Capture the cell that displays the provided text and extract its [X, Y] central coordinate. 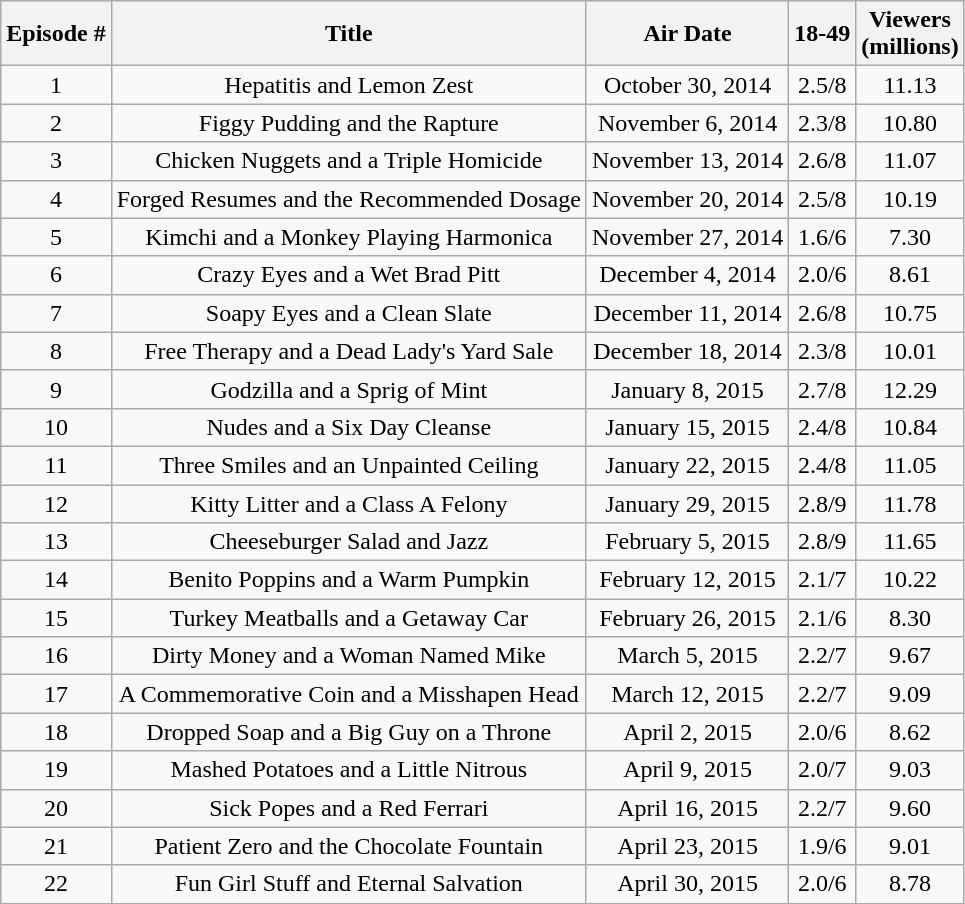
12.29 [910, 389]
11.13 [910, 85]
7 [56, 313]
9.03 [910, 770]
10.75 [910, 313]
22 [56, 884]
Episode # [56, 34]
2.0/7 [822, 770]
December 11, 2014 [687, 313]
2 [56, 123]
11.65 [910, 542]
10.19 [910, 199]
February 26, 2015 [687, 618]
Benito Poppins and a Warm Pumpkin [348, 580]
Dirty Money and a Woman Named Mike [348, 656]
8.61 [910, 275]
Free Therapy and a Dead Lady's Yard Sale [348, 351]
March 12, 2015 [687, 694]
8.62 [910, 732]
9.09 [910, 694]
1.6/6 [822, 237]
3 [56, 161]
18 [56, 732]
18-49 [822, 34]
March 5, 2015 [687, 656]
Figgy Pudding and the Rapture [348, 123]
20 [56, 808]
6 [56, 275]
Viewers(millions) [910, 34]
November 13, 2014 [687, 161]
21 [56, 846]
9.60 [910, 808]
Chicken Nuggets and a Triple Homicide [348, 161]
10.84 [910, 427]
January 15, 2015 [687, 427]
4 [56, 199]
11.07 [910, 161]
November 6, 2014 [687, 123]
14 [56, 580]
December 18, 2014 [687, 351]
January 8, 2015 [687, 389]
January 22, 2015 [687, 465]
8.78 [910, 884]
9 [56, 389]
2.1/7 [822, 580]
Air Date [687, 34]
12 [56, 503]
April 2, 2015 [687, 732]
11.78 [910, 503]
9.01 [910, 846]
10 [56, 427]
April 9, 2015 [687, 770]
10.22 [910, 580]
16 [56, 656]
Soapy Eyes and a Clean Slate [348, 313]
April 30, 2015 [687, 884]
Hepatitis and Lemon Zest [348, 85]
10.01 [910, 351]
10.80 [910, 123]
17 [56, 694]
Title [348, 34]
13 [56, 542]
April 23, 2015 [687, 846]
Fun Girl Stuff and Eternal Salvation [348, 884]
11.05 [910, 465]
8 [56, 351]
Nudes and a Six Day Cleanse [348, 427]
November 27, 2014 [687, 237]
January 29, 2015 [687, 503]
19 [56, 770]
11 [56, 465]
A Commemorative Coin and a Misshapen Head [348, 694]
Dropped Soap and a Big Guy on a Throne [348, 732]
Turkey Meatballs and a Getaway Car [348, 618]
5 [56, 237]
Patient Zero and the Chocolate Fountain [348, 846]
2.7/8 [822, 389]
April 16, 2015 [687, 808]
15 [56, 618]
November 20, 2014 [687, 199]
Mashed Potatoes and a Little Nitrous [348, 770]
Sick Popes and a Red Ferrari [348, 808]
October 30, 2014 [687, 85]
Godzilla and a Sprig of Mint [348, 389]
Crazy Eyes and a Wet Brad Pitt [348, 275]
Forged Resumes and the Recommended Dosage [348, 199]
Cheeseburger Salad and Jazz [348, 542]
February 12, 2015 [687, 580]
9.67 [910, 656]
7.30 [910, 237]
December 4, 2014 [687, 275]
Kitty Litter and a Class A Felony [348, 503]
2.1/6 [822, 618]
1 [56, 85]
Three Smiles and an Unpainted Ceiling [348, 465]
8.30 [910, 618]
1.9/6 [822, 846]
Kimchi and a Monkey Playing Harmonica [348, 237]
February 5, 2015 [687, 542]
